Identify which cell holds the provided text, then report its (x, y) central coordinate. 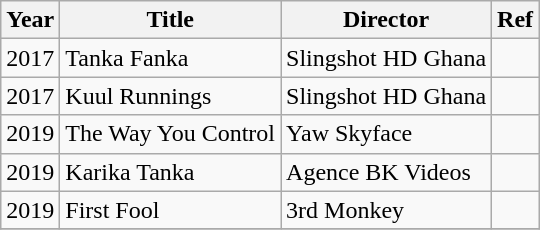
Year (30, 20)
Tanka Fanka (170, 58)
Title (170, 20)
Agence BK Videos (386, 172)
Director (386, 20)
Yaw Skyface (386, 134)
3rd Monkey (386, 210)
Ref (516, 20)
Karika Tanka (170, 172)
Kuul Runnings (170, 96)
First Fool (170, 210)
The Way You Control (170, 134)
